Capture the cell that displays the provided text and extract its [X, Y] central coordinate. 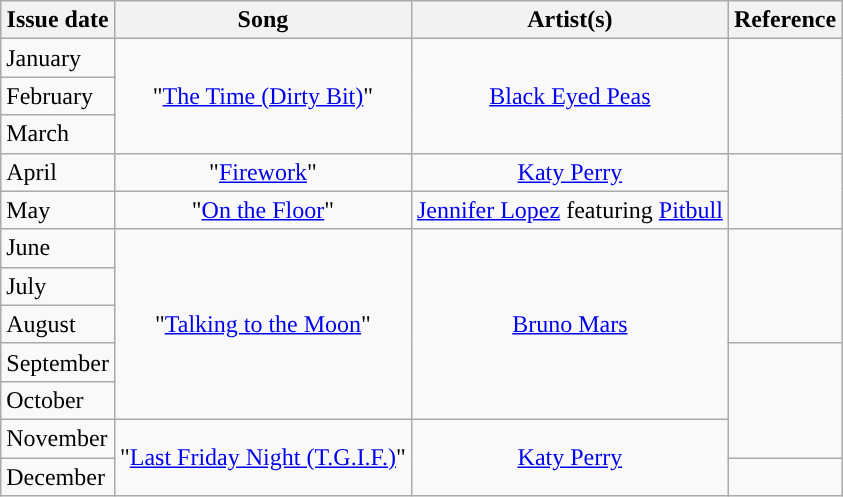
Bruno Mars [570, 324]
Song [262, 20]
May [58, 210]
January [58, 58]
"Firework" [262, 172]
"Last Friday Night (T.G.I.F.)" [262, 457]
Black Eyed Peas [570, 96]
Artist(s) [570, 20]
March [58, 134]
November [58, 438]
September [58, 362]
October [58, 400]
August [58, 324]
April [58, 172]
"The Time (Dirty Bit)" [262, 96]
Jennifer Lopez featuring Pitbull [570, 210]
"On the Floor" [262, 210]
"Talking to the Moon" [262, 324]
Reference [784, 20]
February [58, 96]
June [58, 248]
December [58, 477]
July [58, 286]
Issue date [58, 20]
